Return the (x, y) coordinate for the center point of the cell that contains the specified text.  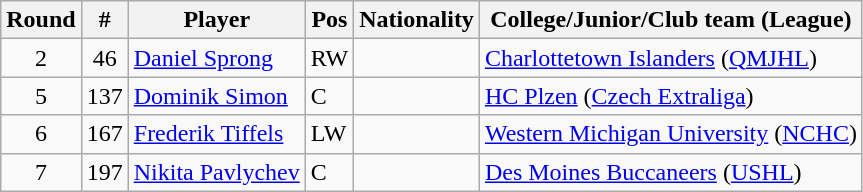
College/Junior/Club team (League) (670, 20)
Charlottetown Islanders (QMJHL) (670, 58)
7 (41, 172)
46 (104, 58)
RW (329, 58)
# (104, 20)
LW (329, 134)
2 (41, 58)
HC Plzen (Czech Extraliga) (670, 96)
137 (104, 96)
5 (41, 96)
Round (41, 20)
Pos (329, 20)
6 (41, 134)
197 (104, 172)
Western Michigan University (NCHC) (670, 134)
Des Moines Buccaneers (USHL) (670, 172)
Daniel Sprong (216, 58)
Nationality (417, 20)
167 (104, 134)
Frederik Tiffels (216, 134)
Dominik Simon (216, 96)
Player (216, 20)
Nikita Pavlychev (216, 172)
